Return (X, Y) of the center of cell containing provided text 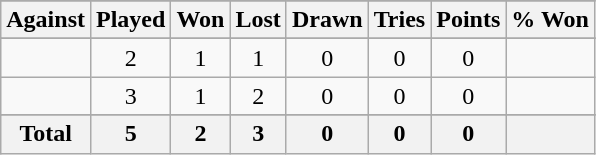
Played (130, 20)
5 (130, 134)
Won (200, 20)
Points (468, 20)
% Won (550, 20)
Drawn (327, 20)
Against (46, 20)
Total (46, 134)
Lost (258, 20)
Tries (400, 20)
